Identify which cell holds the provided text, then report its [X, Y] central coordinate. 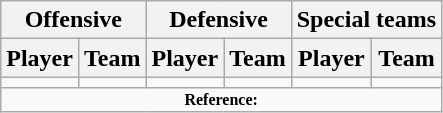
Reference: [222, 100]
Special teams [366, 20]
Offensive [74, 20]
Defensive [218, 20]
